Locate the cell with the specified text and output its (X, Y) center coordinate. 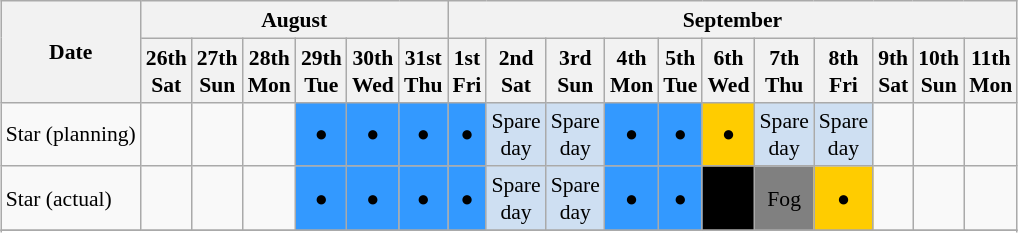
4thMon (632, 70)
Star (planning) (71, 134)
30thWed (373, 70)
26thSat (166, 70)
28thMon (270, 70)
6thWed (728, 70)
1stFri (468, 70)
9thSat (893, 70)
5thTue (680, 70)
27thSun (218, 70)
31stThu (424, 70)
Date (71, 52)
8thFri (844, 70)
Fog (784, 198)
Star (actual) (71, 198)
3rdSun (576, 70)
2ndSat (516, 70)
September (733, 20)
10thSun (938, 70)
11thMon (990, 70)
August (294, 20)
7thThu (784, 70)
29thTue (322, 70)
